For the text-containing cell, return its midpoint in [X, Y] coordinate format. 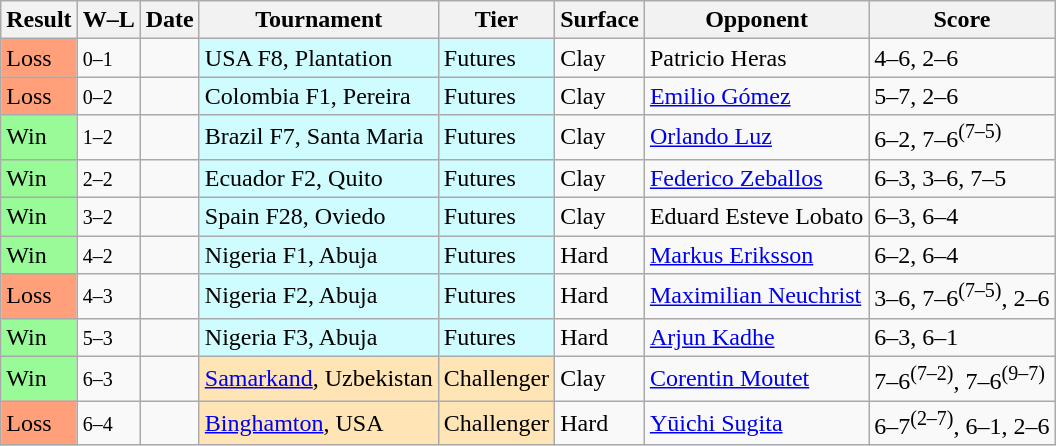
Samarkand, Uzbekistan [318, 378]
6–7(2–7), 6–1, 2–6 [962, 424]
Binghamton, USA [318, 424]
Opponent [756, 20]
2–2 [108, 178]
Result [39, 20]
Ecuador F2, Quito [318, 178]
Maximilian Neuchrist [756, 296]
Nigeria F2, Abuja [318, 296]
6–3 [108, 378]
4–6, 2–6 [962, 58]
W–L [108, 20]
Federico Zeballos [756, 178]
Emilio Gómez [756, 96]
6–3, 3–6, 7–5 [962, 178]
Score [962, 20]
3–6, 7–6(7–5), 2–6 [962, 296]
Tier [496, 20]
5–3 [108, 337]
0–2 [108, 96]
5–7, 2–6 [962, 96]
USA F8, Plantation [318, 58]
4–3 [108, 296]
6–2, 6–4 [962, 255]
Brazil F7, Santa Maria [318, 138]
Orlando Luz [756, 138]
Date [170, 20]
Patricio Heras [756, 58]
1–2 [108, 138]
7–6(7–2), 7–6(9–7) [962, 378]
Yūichi Sugita [756, 424]
Markus Eriksson [756, 255]
Arjun Kadhe [756, 337]
4–2 [108, 255]
6–4 [108, 424]
0–1 [108, 58]
Surface [600, 20]
Tournament [318, 20]
Eduard Esteve Lobato [756, 217]
Colombia F1, Pereira [318, 96]
6–3, 6–1 [962, 337]
Nigeria F3, Abuja [318, 337]
Spain F28, Oviedo [318, 217]
Nigeria F1, Abuja [318, 255]
Corentin Moutet [756, 378]
3–2 [108, 217]
6–3, 6–4 [962, 217]
6–2, 7–6(7–5) [962, 138]
